Scan for the cell matching the given text and deliver its [x, y] coordinate at center. 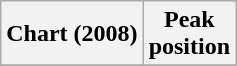
Peakposition [189, 34]
Chart (2008) [72, 34]
